Detect which cell encompasses the target text, then output its [X, Y] center coordinate. 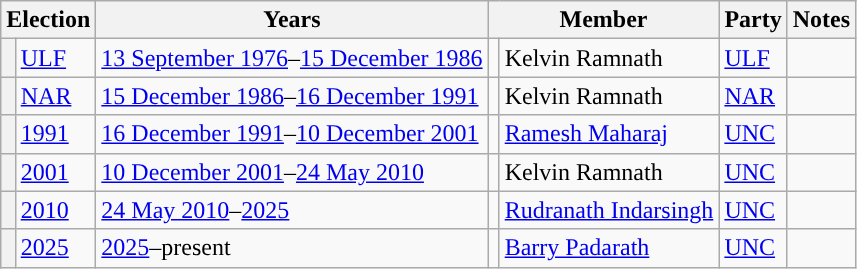
2010 [56, 210]
Barry Padarath [609, 248]
2025–present [292, 248]
Ramesh Maharaj [609, 134]
24 May 2010–2025 [292, 210]
15 December 1986–16 December 1991 [292, 96]
Notes [821, 20]
16 December 1991–10 December 2001 [292, 134]
2025 [56, 248]
10 December 2001–24 May 2010 [292, 172]
Party [753, 20]
2001 [56, 172]
Years [292, 20]
Election [48, 20]
1991 [56, 134]
Rudranath Indarsingh [609, 210]
13 September 1976–15 December 1986 [292, 58]
Member [604, 20]
